Determine the [X, Y] coordinate at the center of the cell enclosing the given text.  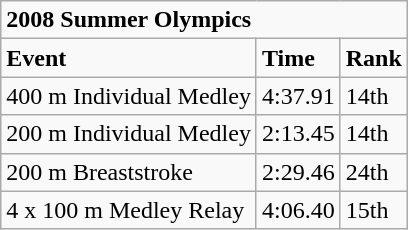
Time [298, 58]
Event [129, 58]
2:29.46 [298, 172]
4 x 100 m Medley Relay [129, 210]
15th [374, 210]
2008 Summer Olympics [204, 20]
200 m Breaststroke [129, 172]
200 m Individual Medley [129, 134]
Rank [374, 58]
4:06.40 [298, 210]
4:37.91 [298, 96]
400 m Individual Medley [129, 96]
2:13.45 [298, 134]
24th [374, 172]
